Pinpoint the cell where the given text exists, returning its [X, Y] midpoint coordinate. 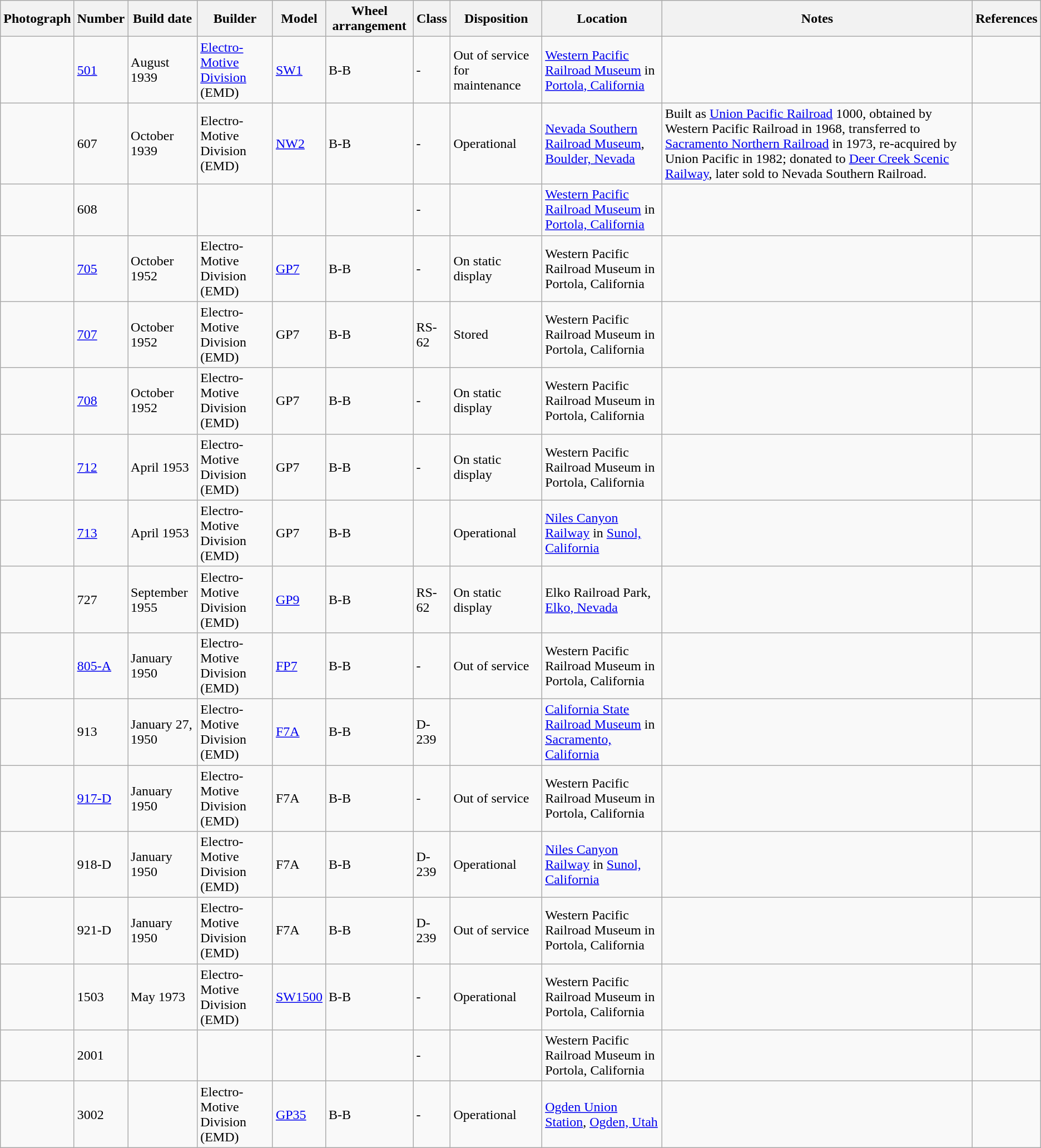
October 1939 [162, 143]
708 [101, 400]
713 [101, 533]
May 1973 [162, 997]
501 [101, 70]
Builder [235, 19]
Model [299, 19]
608 [101, 210]
January 27, 1950 [162, 732]
Nevada Southern Railroad Museum, Boulder, Nevada [602, 143]
Ogden Union Station, Ogden, Utah [602, 1115]
727 [101, 600]
FP7 [299, 665]
913 [101, 732]
Out of service for maintenance [496, 70]
Photograph [37, 19]
Location [602, 19]
Disposition [496, 19]
NW2 [299, 143]
GP35 [299, 1115]
Wheel arrangement [369, 19]
607 [101, 143]
Class [432, 19]
1503 [101, 997]
Notes [817, 19]
921-D [101, 931]
Build date [162, 19]
Stored [496, 335]
2001 [101, 1056]
917-D [101, 799]
September 1955 [162, 600]
Number [101, 19]
3002 [101, 1115]
Elko Railroad Park, Elko, Nevada [602, 600]
References [1007, 19]
712 [101, 467]
705 [101, 268]
SW1500 [299, 997]
August 1939 [162, 70]
GP9 [299, 600]
918-D [101, 864]
805-A [101, 665]
SW1 [299, 70]
California State Railroad Museum in Sacramento, California [602, 732]
707 [101, 335]
